Scan for the cell matching the given text and deliver its [x, y] coordinate at center. 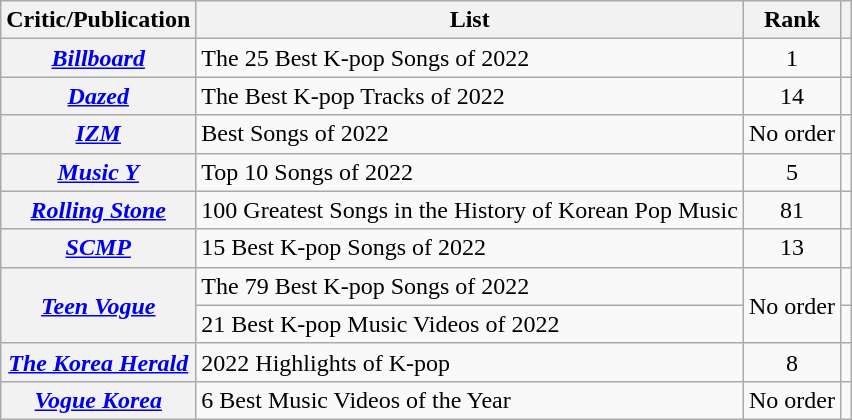
14 [792, 96]
Top 10 Songs of 2022 [470, 172]
100 Greatest Songs in the History of Korean Pop Music [470, 210]
Critic/Publication [98, 20]
The 79 Best K-pop Songs of 2022 [470, 286]
List [470, 20]
The Korea Herald [98, 362]
13 [792, 248]
Music Y [98, 172]
Billboard [98, 58]
8 [792, 362]
2022 Highlights of K-pop [470, 362]
1 [792, 58]
Rolling Stone [98, 210]
Rank [792, 20]
Dazed [98, 96]
Vogue Korea [98, 400]
The Best K-pop Tracks of 2022 [470, 96]
21 Best K-pop Music Videos of 2022 [470, 324]
6 Best Music Videos of the Year [470, 400]
Teen Vogue [98, 305]
The 25 Best K-pop Songs of 2022 [470, 58]
SCMP [98, 248]
81 [792, 210]
IZM [98, 134]
15 Best K-pop Songs of 2022 [470, 248]
5 [792, 172]
Best Songs of 2022 [470, 134]
